Return [X, Y] of the center of cell containing provided text 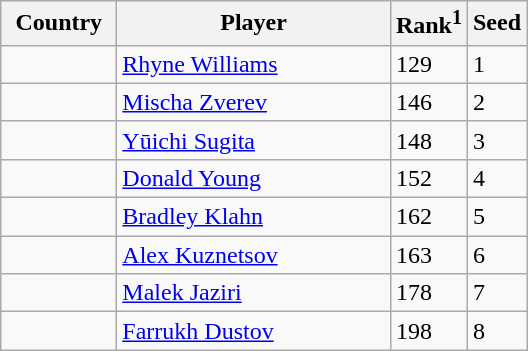
152 [428, 178]
2 [496, 102]
148 [428, 140]
1 [496, 64]
7 [496, 293]
198 [428, 331]
Mischa Zverev [254, 102]
4 [496, 178]
Donald Young [254, 178]
Rhyne Williams [254, 64]
Yūichi Sugita [254, 140]
Farrukh Dustov [254, 331]
162 [428, 217]
Malek Jaziri [254, 293]
Country [59, 24]
8 [496, 331]
Player [254, 24]
146 [428, 102]
Seed [496, 24]
5 [496, 217]
129 [428, 64]
3 [496, 140]
178 [428, 293]
Alex Kuznetsov [254, 255]
Rank1 [428, 24]
163 [428, 255]
6 [496, 255]
Bradley Klahn [254, 217]
